Locate the cell with the specified text and output its (x, y) center coordinate. 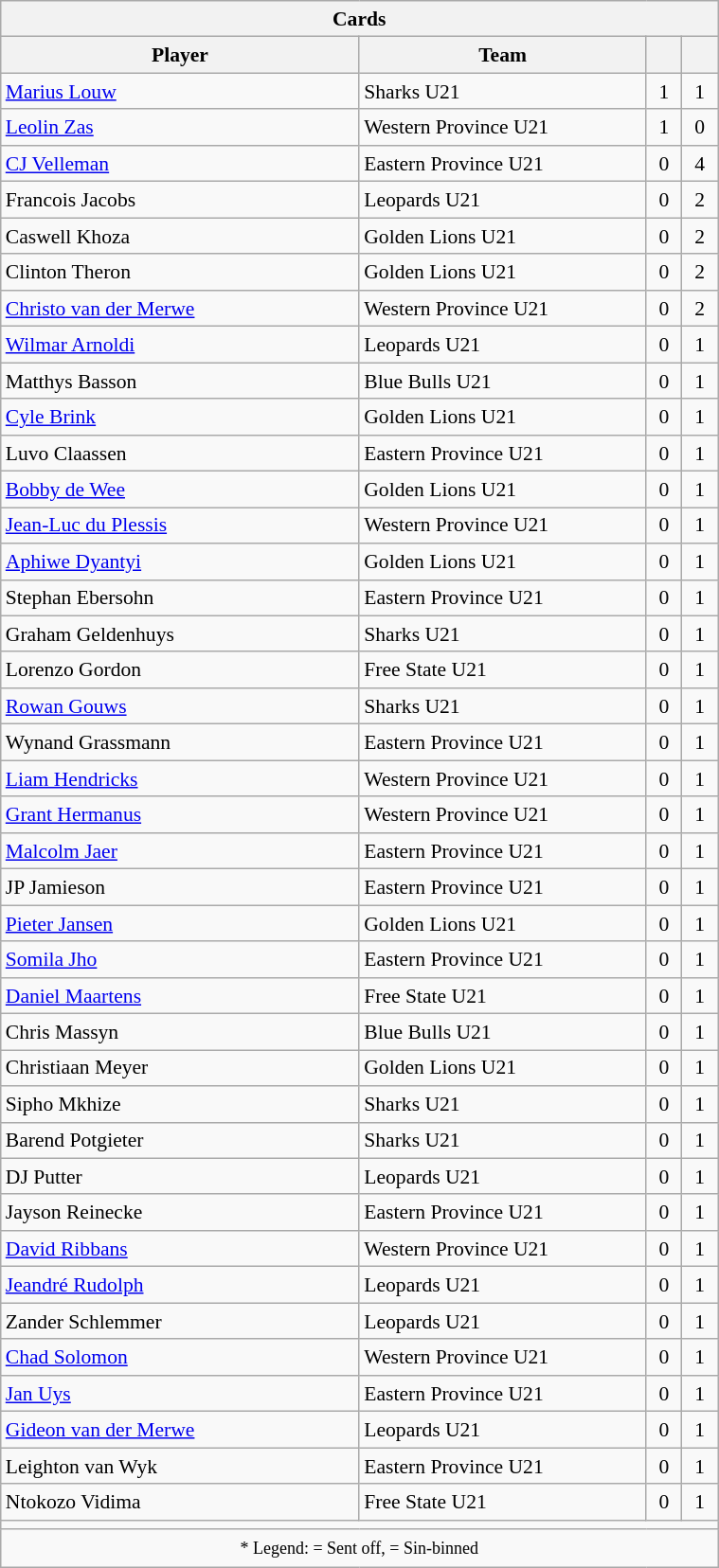
David Ribbans (180, 1249)
Malcolm Jaer (180, 851)
Team (502, 55)
Graham Geldenhuys (180, 634)
Leighton van Wyk (180, 1466)
Marius Louw (180, 92)
Lorenzo Gordon (180, 670)
Christo van der Merwe (180, 309)
Cyle Brink (180, 417)
Wynand Grassmann (180, 742)
Barend Potgieter (180, 1140)
Francois Jacobs (180, 200)
Jan Uys (180, 1394)
Clinton Theron (180, 273)
Jeandré Rudolph (180, 1285)
Sipho Mkhize (180, 1104)
Christiaan Meyer (180, 1068)
Wilmar Arnoldi (180, 345)
Jean-Luc du Plessis (180, 526)
Caswell Khoza (180, 236)
CJ Velleman (180, 164)
Gideon van der Merwe (180, 1430)
Jayson Reinecke (180, 1213)
JP Jamieson (180, 887)
Chris Massyn (180, 1032)
* Legend: = Sent off, = Sin-binned (360, 1549)
Luvo Claassen (180, 454)
Cards (360, 19)
Ntokozo Vidima (180, 1502)
Pieter Jansen (180, 923)
Aphiwe Dyantyi (180, 561)
Leolin Zas (180, 128)
4 (700, 164)
Somila Jho (180, 959)
Daniel Maartens (180, 996)
Liam Hendricks (180, 778)
Matthys Basson (180, 381)
Player (180, 55)
Bobby de Wee (180, 490)
Zander Schlemmer (180, 1321)
Stephan Ebersohn (180, 597)
DJ Putter (180, 1177)
Rowan Gouws (180, 706)
Chad Solomon (180, 1358)
Grant Hermanus (180, 815)
